From the cell containing the given text, extract its center point as (X, Y) coordinate. 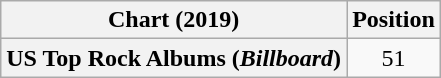
51 (394, 58)
Chart (2019) (174, 20)
US Top Rock Albums (Billboard) (174, 58)
Position (394, 20)
